Output the [x, y] coordinate of the center of the cell containing the given text.  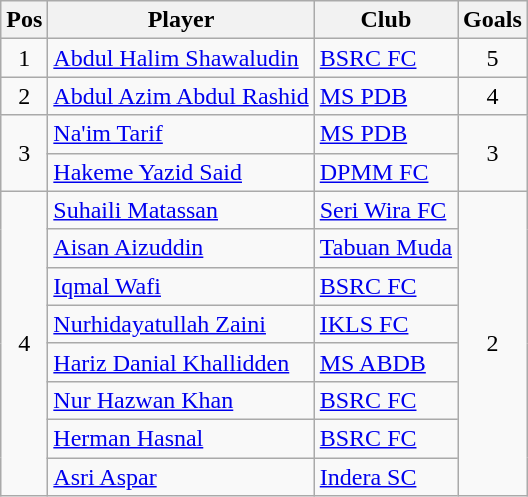
Suhaili Matassan [181, 210]
Nur Hazwan Khan [181, 400]
DPMM FC [386, 172]
IKLS FC [386, 324]
Nurhidayatullah Zaini [181, 324]
Club [386, 20]
Abdul Azim Abdul Rashid [181, 96]
Aisan Aizuddin [181, 248]
Abdul Halim Shawaludin [181, 58]
Hakeme Yazid Said [181, 172]
MS ABDB [386, 362]
5 [493, 58]
1 [24, 58]
Goals [493, 20]
Pos [24, 20]
Na'im Tarif [181, 134]
Seri Wira FC [386, 210]
Herman Hasnal [181, 438]
Indera SC [386, 477]
Asri Aspar [181, 477]
Player [181, 20]
Iqmal Wafi [181, 286]
Tabuan Muda [386, 248]
Hariz Danial Khallidden [181, 362]
